Extract the (x, y) coordinate from the center of the cell holding the provided text.  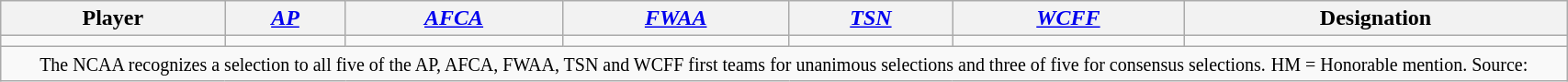
Designation (1375, 18)
FWAA (676, 18)
Player (113, 18)
AP (285, 18)
WCFF (1069, 18)
AFCA (454, 18)
TSN (871, 18)
